For the text-containing cell, return its midpoint in (x, y) coordinate format. 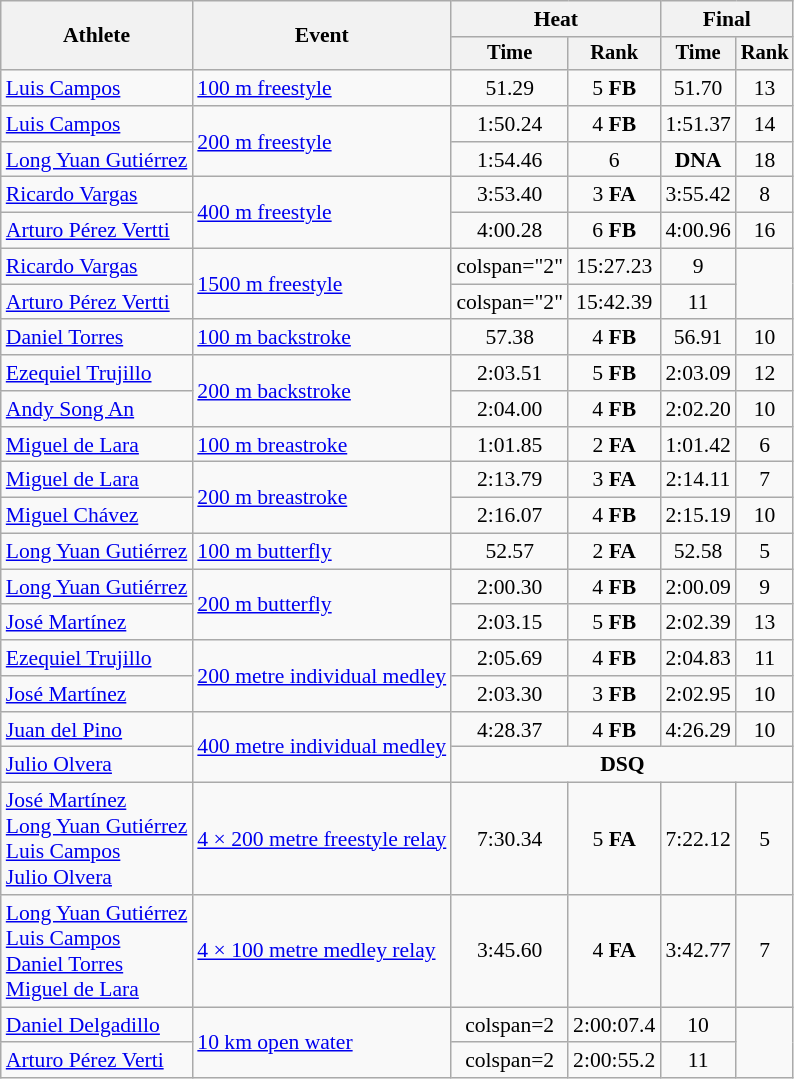
2:00.09 (698, 587)
Final (726, 19)
1:50.24 (510, 124)
4:00.28 (510, 231)
Arturo Pérez Verti (97, 1061)
16 (765, 231)
2:03.15 (510, 623)
400 metre individual medley (322, 748)
15:42.39 (614, 302)
Athlete (97, 36)
2:03.30 (510, 694)
Andy Song An (97, 409)
2:03.51 (510, 373)
2:16.07 (510, 516)
1500 m freestyle (322, 284)
200 m butterfly (322, 604)
Heat (556, 19)
200 m breastroke (322, 498)
2:00:55.2 (614, 1061)
52.58 (698, 552)
57.38 (510, 338)
3:45.60 (510, 951)
2:03.09 (698, 373)
Event (322, 36)
2:00.30 (510, 587)
1:51.37 (698, 124)
200 m backstroke (322, 390)
14 (765, 124)
100 m butterfly (322, 552)
DNA (698, 160)
7:22.12 (698, 839)
3:42.77 (698, 951)
Miguel Chávez (97, 516)
DSQ (622, 765)
200 metre individual medley (322, 676)
4:28.37 (510, 730)
Long Yuan GutiérrezLuis CamposDaniel TorresMiguel de Lara (97, 951)
Daniel Delgadillo (97, 1025)
100 m backstroke (322, 338)
51.29 (510, 88)
2:02.95 (698, 694)
2:05.69 (510, 658)
100 m breastroke (322, 445)
2:04.00 (510, 409)
2:02.39 (698, 623)
400 m freestyle (322, 212)
Julio Olvera (97, 765)
2:15.19 (698, 516)
4:00.96 (698, 231)
José MartínezLong Yuan GutiérrezLuis CamposJulio Olvera (97, 839)
51.70 (698, 88)
1:01.85 (510, 445)
200 m freestyle (322, 142)
8 (765, 195)
52.57 (510, 552)
Daniel Torres (97, 338)
6 FB (614, 231)
10 km open water (322, 1042)
2:04.83 (698, 658)
2:14.11 (698, 480)
2:13.79 (510, 480)
7:30.34 (510, 839)
12 (765, 373)
5 FA (614, 839)
Juan del Pino (97, 730)
3:55.42 (698, 195)
1:54.46 (510, 160)
4 × 200 metre freestyle relay (322, 839)
56.91 (698, 338)
15:27.23 (614, 267)
100 m freestyle (322, 88)
1:01.42 (698, 445)
2:02.20 (698, 409)
4 × 100 metre medley relay (322, 951)
4:26.29 (698, 730)
3:53.40 (510, 195)
18 (765, 160)
3 FB (614, 694)
2:00:07.4 (614, 1025)
4 FA (614, 951)
